Locate the cell with the specified text and output its [X, Y] center coordinate. 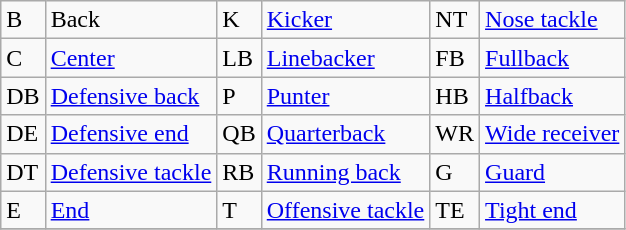
E [23, 210]
LB [239, 58]
T [239, 210]
WR [455, 134]
Nose tackle [552, 20]
DE [23, 134]
Fullback [552, 58]
G [455, 172]
FB [455, 58]
Running back [346, 172]
Back [131, 20]
Offensive tackle [346, 210]
Kicker [346, 20]
End [131, 210]
DB [23, 96]
Linebacker [346, 58]
Guard [552, 172]
NT [455, 20]
Quarterback [346, 134]
Tight end [552, 210]
Defensive end [131, 134]
C [23, 58]
Halfback [552, 96]
K [239, 20]
QB [239, 134]
Defensive tackle [131, 172]
B [23, 20]
Wide receiver [552, 134]
P [239, 96]
Defensive back [131, 96]
Punter [346, 96]
DT [23, 172]
TE [455, 210]
Center [131, 58]
RB [239, 172]
HB [455, 96]
